Extract the [x, y] coordinate from the center of the cell holding the provided text.  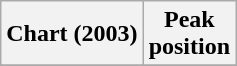
Chart (2003) [72, 34]
Peakposition [189, 34]
